Identify which cell holds the provided text, then report its [x, y] central coordinate. 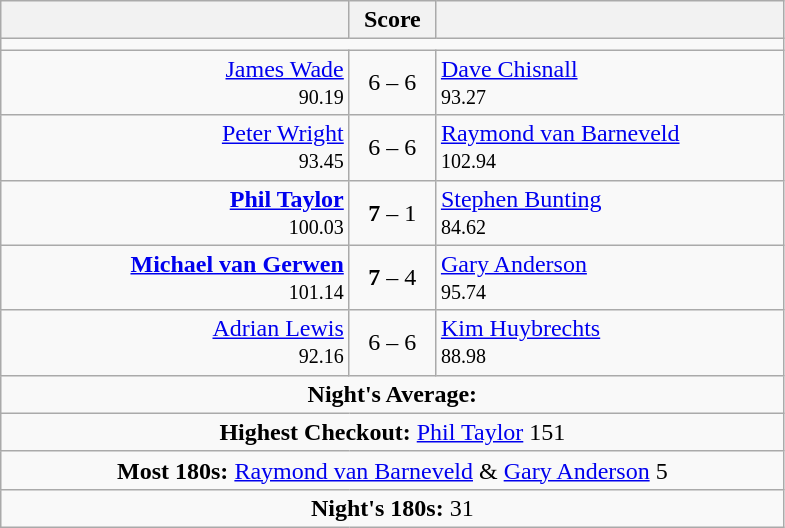
Night's Average: [392, 394]
Highest Checkout: Phil Taylor 151 [392, 432]
Night's 180s: 31 [392, 508]
Gary Anderson 95.74 [610, 278]
Adrian Lewis 92.16 [176, 342]
Score [392, 20]
7 – 1 [392, 212]
Phil Taylor 100.03 [176, 212]
Raymond van Barneveld 102.94 [610, 148]
Michael van Gerwen 101.14 [176, 278]
Most 180s: Raymond van Barneveld & Gary Anderson 5 [392, 470]
Kim Huybrechts 88.98 [610, 342]
Dave Chisnall 93.27 [610, 82]
7 – 4 [392, 278]
James Wade 90.19 [176, 82]
Stephen Bunting 84.62 [610, 212]
Peter Wright 93.45 [176, 148]
